Locate the cell with the specified text and output its [x, y] center coordinate. 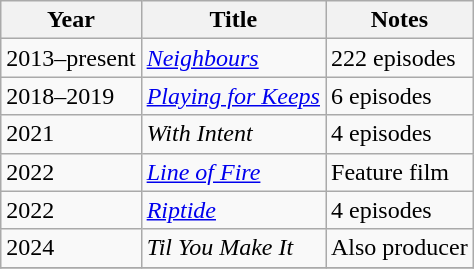
Til You Make It [233, 248]
Year [71, 20]
2024 [71, 248]
Title [233, 20]
Notes [400, 20]
Line of Fire [233, 172]
With Intent [233, 134]
2013–present [71, 58]
Feature film [400, 172]
Also producer [400, 248]
Playing for Keeps [233, 96]
Neighbours [233, 58]
2021 [71, 134]
6 episodes [400, 96]
2018–2019 [71, 96]
Riptide [233, 210]
222 episodes [400, 58]
